From the cell containing the given text, extract its center point as (x, y) coordinate. 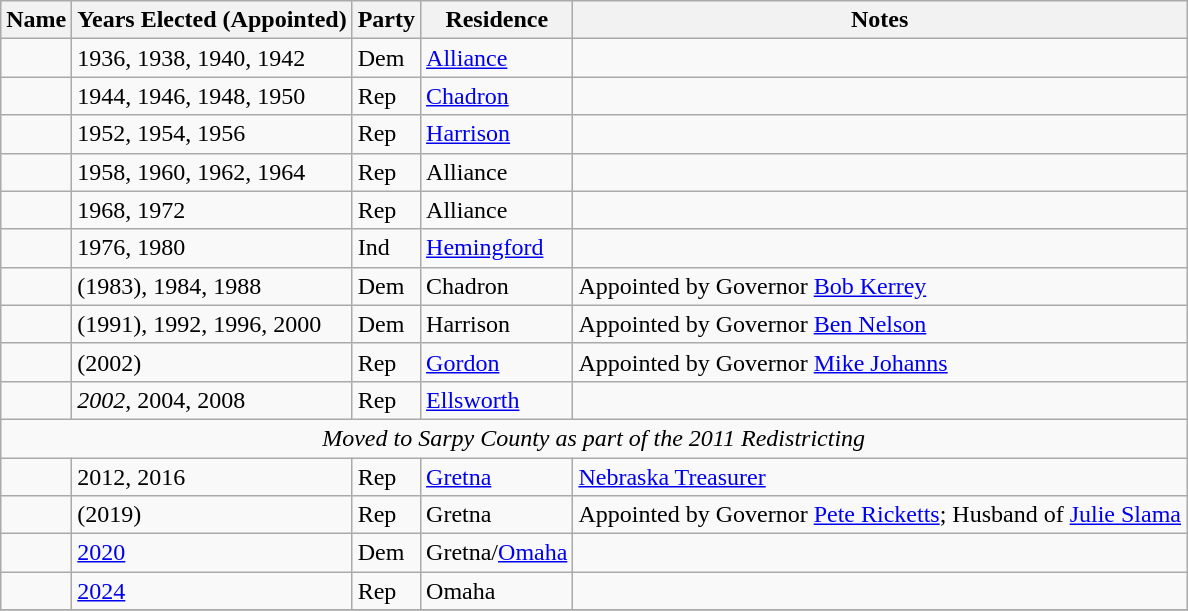
1968, 1972 (212, 210)
Omaha (497, 591)
Gretna/Omaha (497, 553)
Appointed by Governor Mike Johanns (880, 362)
Years Elected (Appointed) (212, 20)
Residence (497, 20)
Party (386, 20)
(1991), 1992, 1996, 2000 (212, 324)
Moved to Sarpy County as part of the 2011 Redistricting (594, 438)
2024 (212, 591)
Nebraska Treasurer (880, 477)
1952, 1954, 1956 (212, 134)
1936, 1938, 1940, 1942 (212, 58)
1976, 1980 (212, 248)
Appointed by Governor Pete Ricketts; Husband of Julie Slama (880, 515)
Gordon (497, 362)
Appointed by Governor Ben Nelson (880, 324)
Ind (386, 248)
2002, 2004, 2008 (212, 400)
Ellsworth (497, 400)
2012, 2016 (212, 477)
Notes (880, 20)
(1983), 1984, 1988 (212, 286)
1958, 1960, 1962, 1964 (212, 172)
(2002) (212, 362)
2020 (212, 553)
1944, 1946, 1948, 1950 (212, 96)
Appointed by Governor Bob Kerrey (880, 286)
Name (36, 20)
(2019) (212, 515)
Hemingford (497, 248)
